Output the [x, y] coordinate of the center of the cell containing the given text.  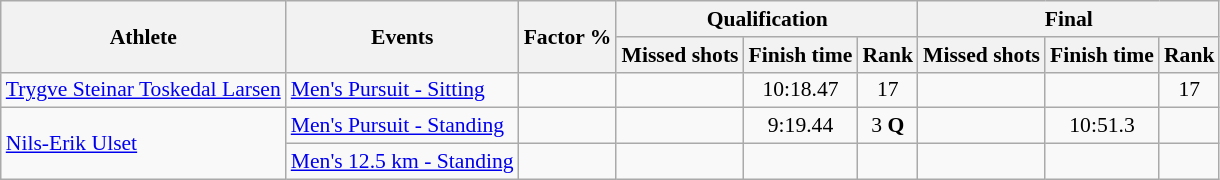
10:18.47 [801, 90]
Qualification [767, 19]
Trygve Steinar Toskedal Larsen [144, 90]
10:51.3 [1102, 126]
Events [402, 36]
Men's Pursuit - Sitting [402, 90]
9:19.44 [801, 126]
Final [1069, 19]
Nils-Erik Ulset [144, 144]
Factor % [568, 36]
Men's 12.5 km - Standing [402, 162]
Athlete [144, 36]
Men's Pursuit - Standing [402, 126]
3 Q [888, 126]
